Output the [X, Y] coordinate of the center of the cell containing the given text.  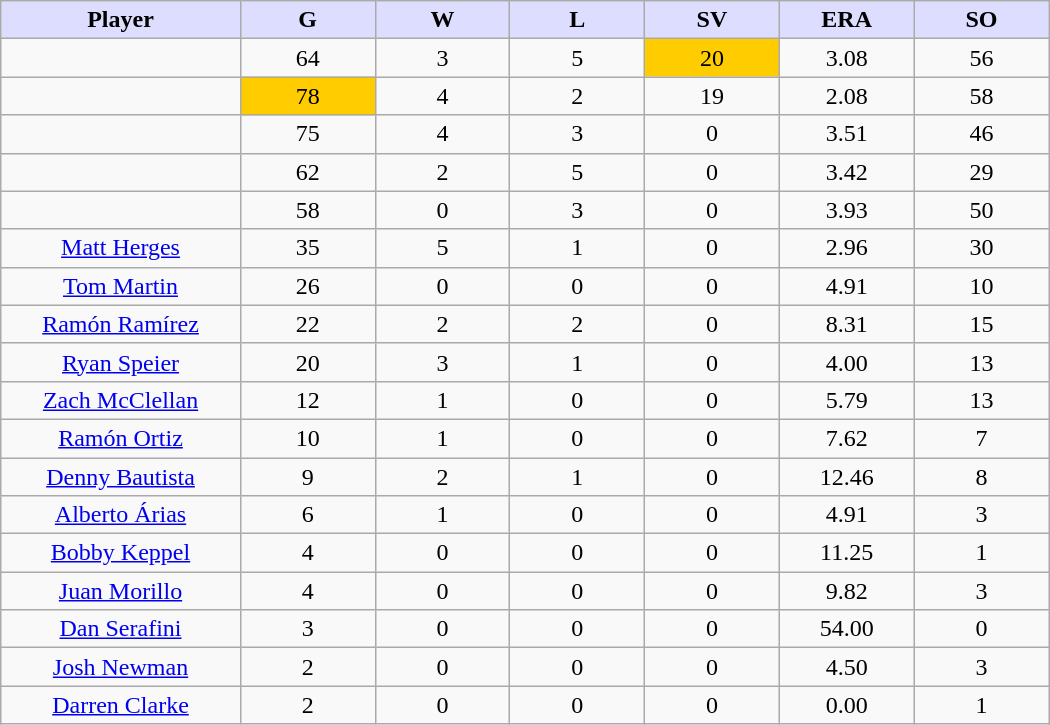
19 [712, 96]
4.00 [846, 362]
ERA [846, 20]
Alberto Árias [121, 515]
56 [982, 58]
Bobby Keppel [121, 553]
8.31 [846, 324]
3.08 [846, 58]
Zach McClellan [121, 400]
W [442, 20]
12.46 [846, 477]
50 [982, 210]
6 [308, 515]
26 [308, 286]
0.00 [846, 705]
3.93 [846, 210]
Dan Serafini [121, 629]
Juan Morillo [121, 591]
G [308, 20]
22 [308, 324]
SO [982, 20]
46 [982, 134]
L [578, 20]
15 [982, 324]
9.82 [846, 591]
12 [308, 400]
Tom Martin [121, 286]
Josh Newman [121, 667]
Ramón Ortiz [121, 438]
Darren Clarke [121, 705]
62 [308, 172]
9 [308, 477]
75 [308, 134]
2.08 [846, 96]
SV [712, 20]
3.42 [846, 172]
7.62 [846, 438]
Ryan Speier [121, 362]
Player [121, 20]
Matt Herges [121, 248]
4.50 [846, 667]
Ramón Ramírez [121, 324]
78 [308, 96]
7 [982, 438]
64 [308, 58]
54.00 [846, 629]
30 [982, 248]
3.51 [846, 134]
8 [982, 477]
5.79 [846, 400]
Denny Bautista [121, 477]
29 [982, 172]
2.96 [846, 248]
11.25 [846, 553]
35 [308, 248]
